Search for the cell housing the specified text and yield its (X, Y) center coordinate. 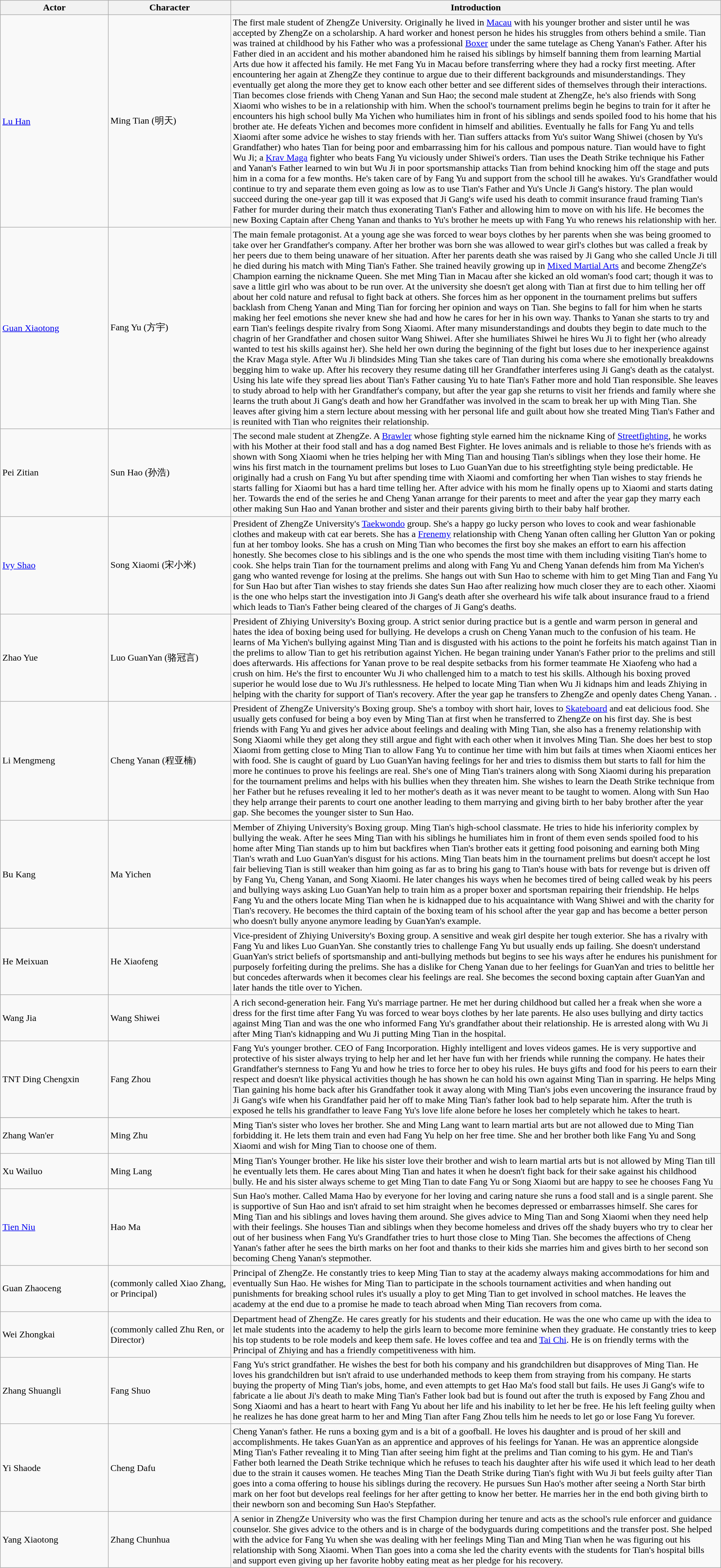
Guan Zhaoceng (55, 1289)
Cheng Yanan (程亚楠) (169, 761)
Wei Zhongkai (55, 1334)
Ming Lang (169, 1171)
Yang Xiaotong (55, 1540)
Bu Kang (55, 874)
Cheng Dafu (169, 1468)
Fang Yu (方宇) (169, 328)
Fang Zhou (169, 1079)
Sun Hao (孙浩) (169, 473)
Wang Jia (55, 1018)
Lu Han (55, 121)
Ma Yichen (169, 874)
TNT Ding Chengxin (55, 1079)
Xu Wailuo (55, 1171)
Ivy Shao (55, 565)
Character (169, 8)
Li Mengmeng (55, 761)
Guan Xiaotong (55, 328)
Ming Zhu (169, 1135)
He Meixuan (55, 962)
Song Xiaomi (宋小米) (169, 565)
Yi Shaode (55, 1468)
Ming Tian (明天) (169, 121)
Actor (55, 8)
Zhang Chunhua (169, 1540)
Hao Ma (169, 1227)
Pei Zitian (55, 473)
Fang Shuo (169, 1391)
Wang Shiwei (169, 1018)
(commonly called Xiao Zhang, or Principal) (169, 1289)
Tien Niu (55, 1227)
He Xiaofeng (169, 962)
Introduction (476, 8)
(commonly called Zhu Ren, or Director) (169, 1334)
Zhang Shuangli (55, 1391)
Zhao Yue (55, 658)
Zhang Wan'er (55, 1135)
Luo GuanYan (骆冠言) (169, 658)
